From the cell containing the given text, extract its center point as [x, y] coordinate. 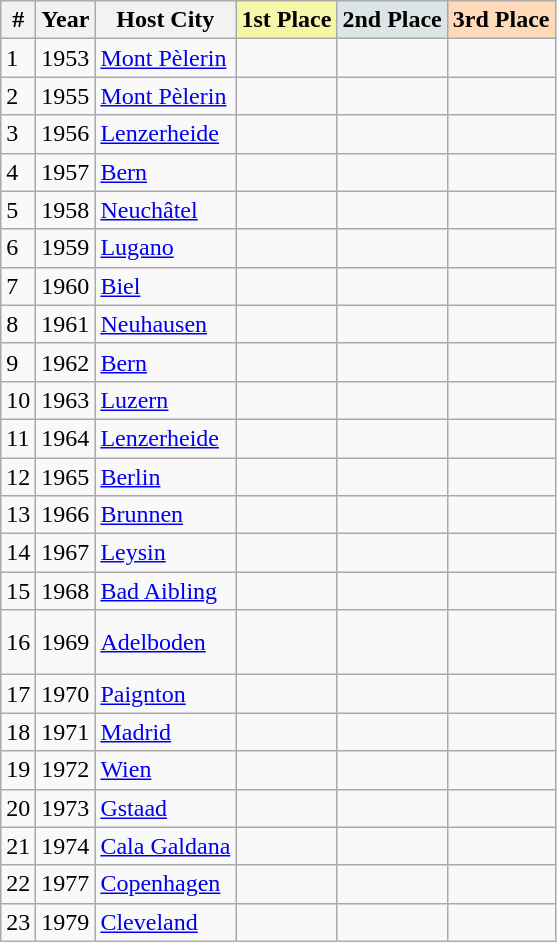
1974 [66, 846]
Neuchâtel [166, 210]
1953 [66, 58]
Year [66, 20]
1958 [66, 210]
3 [18, 134]
1972 [66, 770]
1960 [66, 286]
1961 [66, 324]
1962 [66, 362]
Leysin [166, 553]
8 [18, 324]
Paignton [166, 694]
1965 [66, 477]
23 [18, 922]
1969 [66, 642]
21 [18, 846]
19 [18, 770]
Adelboden [166, 642]
1963 [66, 400]
Host City [166, 20]
# [18, 20]
Gstaad [166, 808]
Berlin [166, 477]
1956 [66, 134]
18 [18, 732]
15 [18, 591]
Biel [166, 286]
1967 [66, 553]
12 [18, 477]
17 [18, 694]
1 [18, 58]
1977 [66, 884]
1973 [66, 808]
5 [18, 210]
Luzern [166, 400]
13 [18, 515]
1959 [66, 248]
2nd Place [392, 20]
Cala Galdana [166, 846]
7 [18, 286]
Copenhagen [166, 884]
Neuhausen [166, 324]
Lugano [166, 248]
1970 [66, 694]
9 [18, 362]
1968 [66, 591]
2 [18, 96]
14 [18, 553]
1964 [66, 438]
1979 [66, 922]
10 [18, 400]
Cleveland [166, 922]
Brunnen [166, 515]
Wien [166, 770]
16 [18, 642]
1966 [66, 515]
1955 [66, 96]
6 [18, 248]
11 [18, 438]
1971 [66, 732]
22 [18, 884]
Bad Aibling [166, 591]
3rd Place [501, 20]
1957 [66, 172]
4 [18, 172]
20 [18, 808]
Madrid [166, 732]
1st Place [286, 20]
